Detect which cell encompasses the target text, then output its (X, Y) center coordinate. 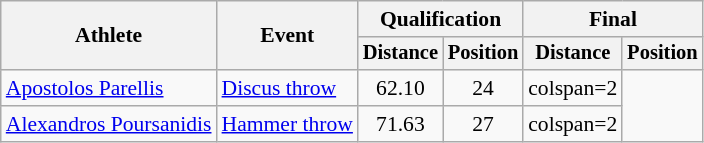
Hammer throw (288, 124)
24 (483, 88)
Apostolos Parellis (109, 88)
Qualification (440, 19)
27 (483, 124)
Athlete (109, 36)
Final (612, 19)
Event (288, 36)
71.63 (400, 124)
Alexandros Poursanidis (109, 124)
62.10 (400, 88)
Discus throw (288, 88)
